Pinpoint the cell where the given text exists, returning its (x, y) midpoint coordinate. 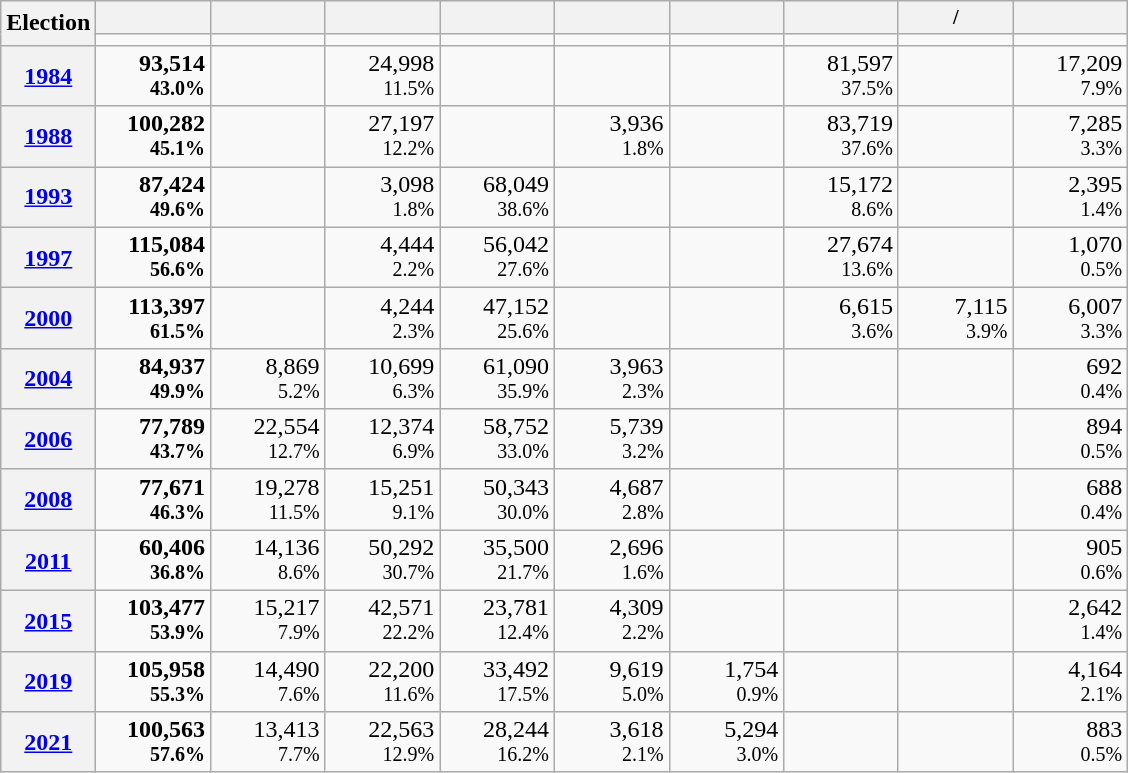
24,99811.5% (382, 76)
1,7540.9% (726, 682)
4,2442.3% (382, 318)
100,28245.1% (154, 136)
1988 (48, 136)
81,59737.5% (842, 76)
2008 (48, 500)
5,7393.2% (612, 440)
15,2519.1% (382, 500)
14,4907.6% (268, 682)
2015 (48, 622)
1984 (48, 76)
Election (48, 24)
15,1728.6% (842, 198)
68,04938.6% (498, 198)
2,6421.4% (1070, 622)
22,56312.9% (382, 742)
50,29230.7% (382, 560)
115,08456.6% (154, 258)
22,55412.7% (268, 440)
4,1642.1% (1070, 682)
2000 (48, 318)
15,2177.9% (268, 622)
2011 (48, 560)
93,51443.0% (154, 76)
47,15225.6% (498, 318)
6,0073.3% (1070, 318)
6880.4% (1070, 500)
77,67146.3% (154, 500)
27,19712.2% (382, 136)
33,49217.5% (498, 682)
105,95855.3% (154, 682)
12,3746.9% (382, 440)
87,42449.6% (154, 198)
14,1368.6% (268, 560)
2,6961.6% (612, 560)
113,39761.5% (154, 318)
23,78112.4% (498, 622)
27,67413.6% (842, 258)
4,3092.2% (612, 622)
3,9361.8% (612, 136)
10,6996.3% (382, 378)
3,6182.1% (612, 742)
4,6872.8% (612, 500)
2006 (48, 440)
100,56357.6% (154, 742)
17,2097.9% (1070, 76)
13,4137.7% (268, 742)
1993 (48, 198)
9050.6% (1070, 560)
6,6153.6% (842, 318)
4,4442.2% (382, 258)
60,40636.8% (154, 560)
7,2853.3% (1070, 136)
2,3951.4% (1070, 198)
83,71937.6% (842, 136)
19,27811.5% (268, 500)
35,50021.7% (498, 560)
61,09035.9% (498, 378)
28,24416.2% (498, 742)
42,57122.2% (382, 622)
84,93749.9% (154, 378)
7,1153.9% (956, 318)
3,9632.3% (612, 378)
/ (956, 18)
58,75233.0% (498, 440)
8830.5% (1070, 742)
8940.5% (1070, 440)
1,0700.5% (1070, 258)
103,47753.9% (154, 622)
2004 (48, 378)
1997 (48, 258)
2021 (48, 742)
5,2943.0% (726, 742)
56,04227.6% (498, 258)
22,20011.6% (382, 682)
8,8695.2% (268, 378)
2019 (48, 682)
9,6195.0% (612, 682)
77,78943.7% (154, 440)
6920.4% (1070, 378)
3,0981.8% (382, 198)
50,34330.0% (498, 500)
